Search for the cell housing the specified text and yield its (x, y) center coordinate. 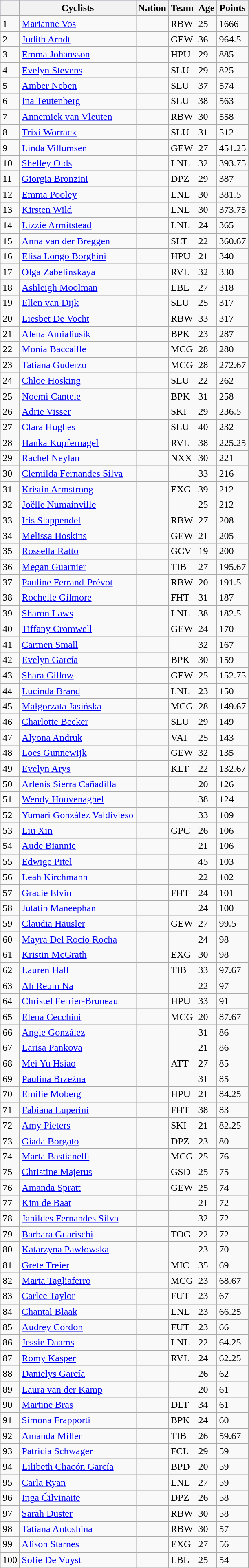
280 (232, 349)
49 (10, 769)
Tiffany Cromwell (77, 629)
Marta Bastianelli (77, 1156)
365 (232, 225)
Larisa Pankova (77, 1048)
GSD (182, 1172)
126 (232, 784)
Loes Gunnewijk (77, 753)
82.25 (232, 1125)
Team (182, 8)
195.67 (232, 567)
182.5 (232, 613)
82 (10, 1281)
287 (232, 334)
12 (10, 194)
84.25 (232, 1094)
Danielys García (77, 1374)
Anna van der Breggen (77, 241)
64.25 (232, 1343)
205 (232, 536)
Romy Kasper (77, 1358)
Katarzyna Pawłowska (77, 1250)
167 (232, 644)
272.67 (232, 365)
102 (232, 877)
16 (10, 256)
Age (206, 8)
232 (232, 427)
44 (10, 691)
885 (232, 55)
Emilie Moberg (77, 1094)
Jessie Daams (77, 1343)
SLT (182, 241)
Alyona Andruk (77, 738)
Emma Johansson (77, 55)
93 (10, 1451)
62.25 (232, 1358)
825 (232, 70)
Paulina Brzeźna (77, 1079)
187 (232, 598)
Sharon Laws (77, 613)
Iris Slappendel (77, 520)
Adrie Visser (77, 411)
Edwige Pitel (77, 861)
191.5 (232, 582)
208 (232, 520)
65 (10, 1017)
Evelyn Arys (77, 769)
GPC (182, 830)
94 (10, 1467)
Wendy Houvenaghel (77, 799)
Kristin Armstrong (77, 489)
53 (10, 830)
43 (10, 675)
Amber Neben (77, 86)
262 (232, 380)
Charlotte Becker (77, 722)
Janildes Fernandes Silva (77, 1219)
225.25 (232, 442)
Shelley Olds (77, 163)
66.25 (232, 1312)
Judith Arndt (77, 39)
Nation (152, 8)
89 (10, 1389)
Liesbet De Vocht (77, 318)
330 (232, 272)
Ah Reum Na (77, 986)
Points (232, 8)
Amanda Miller (77, 1435)
360.67 (232, 241)
Ashleigh Moolman (77, 287)
TOG (182, 1234)
46 (10, 722)
Barbara Guarischi (77, 1234)
Audrey Cordon (77, 1327)
Olga Zabelinskaya (77, 272)
236.5 (232, 411)
Martine Bras (77, 1405)
Elena Cecchini (77, 1017)
68.67 (232, 1281)
NXX (182, 458)
97.67 (232, 970)
Rochelle Gilmore (77, 598)
9 (10, 148)
Lizzie Armitstead (77, 225)
BPD (182, 1467)
Laura van der Kamp (77, 1389)
387 (232, 179)
Carla Ryan (77, 1482)
132.67 (232, 769)
Clemilda Fernandes Silva (77, 474)
81 (10, 1265)
Tatiana Guderzo (77, 365)
101 (232, 892)
63 (10, 986)
393.75 (232, 163)
3 (10, 55)
FCL (182, 1451)
1666 (232, 24)
451.25 (232, 148)
10 (10, 163)
GCV (182, 551)
318 (232, 287)
Rossella Ratto (77, 551)
159 (232, 660)
KLT (182, 769)
Mei Yu Hsiao (77, 1063)
Alena Amialiusik (77, 334)
13 (10, 210)
Gracie Elvin (77, 892)
Liu Xin (77, 830)
109 (232, 815)
41 (10, 644)
143 (232, 738)
87 (10, 1358)
Rachel Neylan (77, 458)
Evelyn García (77, 660)
2 (10, 39)
87.67 (232, 1017)
340 (232, 256)
258 (232, 396)
Arlenis Sierra Cañadilla (77, 784)
Shara Gillow (77, 675)
Chloe Hosking (77, 380)
Claudia Häusler (77, 923)
216 (232, 474)
42 (10, 660)
Alison Starnes (77, 1544)
Mayra Del Rocio Rocha (77, 939)
150 (232, 691)
Lauren Hall (77, 970)
Emma Pooley (77, 194)
Tatiana Antoshina (77, 1529)
381.5 (232, 194)
964.5 (232, 39)
Simona Frapporti (77, 1420)
11 (10, 179)
ATT (182, 1063)
18 (10, 287)
Melissa Hoskins (77, 536)
512 (232, 132)
55 (10, 861)
Chantal Blaak (77, 1312)
152.75 (232, 675)
84 (10, 1312)
59.67 (232, 1435)
Jutatip Maneephan (77, 908)
99 (10, 1544)
47 (10, 738)
6 (10, 101)
Grete Treier (77, 1265)
Carmen Small (77, 644)
Clara Hughes (77, 427)
79 (10, 1234)
170 (232, 629)
Monia Baccaille (77, 349)
95 (10, 1482)
1 (10, 24)
Małgorzata Jasińska (77, 707)
200 (232, 551)
Leah Kirchmann (77, 877)
DLT (182, 1405)
Angie González (77, 1032)
149 (232, 722)
4 (10, 70)
8 (10, 132)
Ellen van Dijk (77, 303)
149.67 (232, 707)
96 (10, 1498)
Yumari González Valdivieso (77, 815)
Christel Ferrier-Bruneau (77, 1001)
563 (232, 101)
Marta Tagliaferro (77, 1281)
Evelyn Stevens (77, 70)
221 (232, 458)
Sofie De Vuyst (77, 1560)
Marianne Vos (77, 24)
78 (10, 1219)
Patricia Schwager (77, 1451)
73 (10, 1141)
90 (10, 1405)
Lilibeth Chacón García (77, 1467)
Kristin McGrath (77, 955)
Fabiana Luperini (77, 1110)
Trixi Worrack (77, 132)
88 (10, 1374)
135 (232, 753)
103 (232, 861)
68 (10, 1063)
Hanka Kupfernagel (77, 442)
Lucinda Brand (77, 691)
558 (232, 117)
Linda Villumsen (77, 148)
Sarah Düster (77, 1513)
99.5 (232, 923)
Noemi Cantele (77, 396)
7 (10, 117)
Elisa Longo Borghini (77, 256)
Carlee Taylor (77, 1296)
Christine Majerus (77, 1172)
574 (232, 86)
5 (10, 86)
Joëlle Numainville (77, 505)
Kim de Baat (77, 1203)
77 (10, 1203)
Cyclists (77, 8)
51 (10, 799)
52 (10, 815)
Giada Borgato (77, 1141)
15 (10, 241)
Pauline Ferrand-Prévot (77, 582)
64 (10, 1001)
124 (232, 799)
Giorgia Bronzini (77, 179)
Ina Teutenberg (77, 101)
Aude Biannic (77, 846)
Kirsten Wild (77, 210)
Amanda Spratt (77, 1188)
71 (10, 1110)
373.75 (232, 210)
VAI (182, 738)
Annemiek van Vleuten (77, 117)
17 (10, 272)
Inga Čilvinaitė (77, 1498)
Megan Guarnier (77, 567)
50 (10, 784)
MIC (182, 1265)
Amy Pieters (77, 1125)
92 (10, 1435)
14 (10, 225)
48 (10, 753)
